Pinpoint the cell where the given text exists, returning its [X, Y] midpoint coordinate. 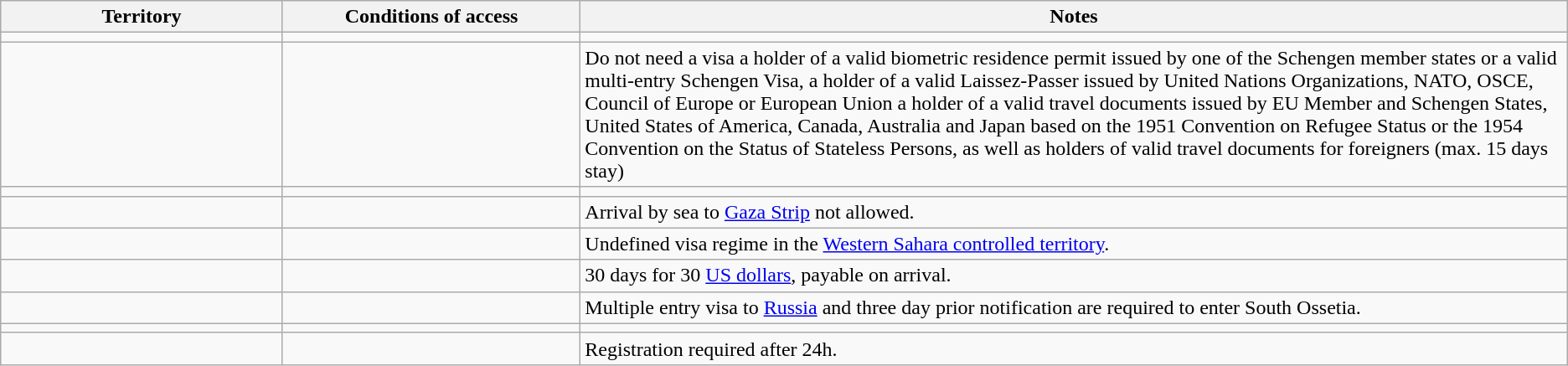
Conditions of access [431, 17]
Multiple entry visa to Russia and three day prior notification are required to enter South Ossetia. [1074, 307]
Registration required after 24h. [1074, 348]
Notes [1074, 17]
Undefined visa regime in the Western Sahara controlled territory. [1074, 244]
30 days for 30 US dollars, payable on arrival. [1074, 276]
Arrival by sea to Gaza Strip not allowed. [1074, 212]
Territory [142, 17]
